Detect which cell encompasses the target text, then output its [x, y] center coordinate. 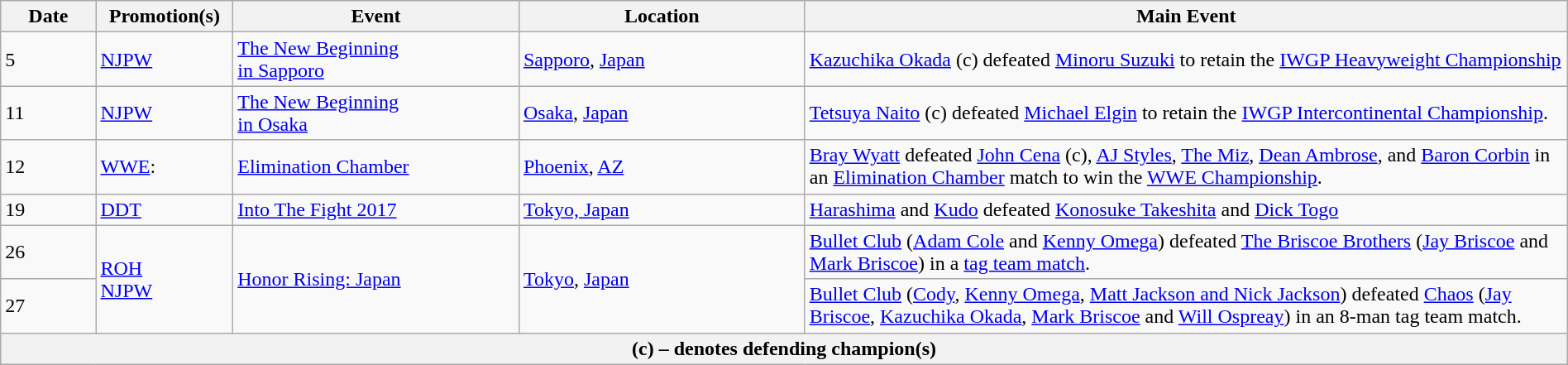
WWE: [165, 167]
The New Beginningin Sapporo [376, 60]
5 [48, 60]
Phoenix, AZ [662, 167]
Honor Rising: Japan [376, 279]
ROH NJPW [165, 279]
Date [48, 17]
The New Beginningin Osaka [376, 113]
DDT [165, 209]
Promotion(s) [165, 17]
26 [48, 252]
Into The Fight 2017 [376, 209]
Elimination Chamber [376, 167]
Bray Wyatt defeated John Cena (c), AJ Styles, The Miz, Dean Ambrose, and Baron Corbin in an Elimination Chamber match to win the WWE Championship. [1186, 167]
Kazuchika Okada (c) defeated Minoru Suzuki to retain the IWGP Heavyweight Championship [1186, 60]
(c) – denotes defending champion(s) [784, 348]
Osaka, Japan [662, 113]
27 [48, 306]
Harashima and Kudo defeated Konosuke Takeshita and Dick Togo [1186, 209]
Sapporo, Japan [662, 60]
Tetsuya Naito (c) defeated Michael Elgin to retain the IWGP Intercontinental Championship. [1186, 113]
Main Event [1186, 17]
19 [48, 209]
Bullet Club (Adam Cole and Kenny Omega) defeated The Briscoe Brothers (Jay Briscoe and Mark Briscoe) in a tag team match. [1186, 252]
12 [48, 167]
Event [376, 17]
Location [662, 17]
11 [48, 113]
